Provide the [X, Y] coordinate of the cell's center where the given text is located.  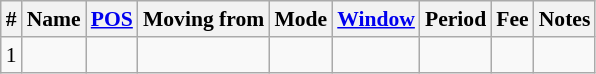
Mode [300, 19]
1 [12, 55]
Window [376, 19]
Name [54, 19]
Notes [565, 19]
Moving from [204, 19]
Period [456, 19]
# [12, 19]
Fee [512, 19]
POS [112, 19]
